Find where the given text appears and provide that cell's center as [x, y] coordinate. 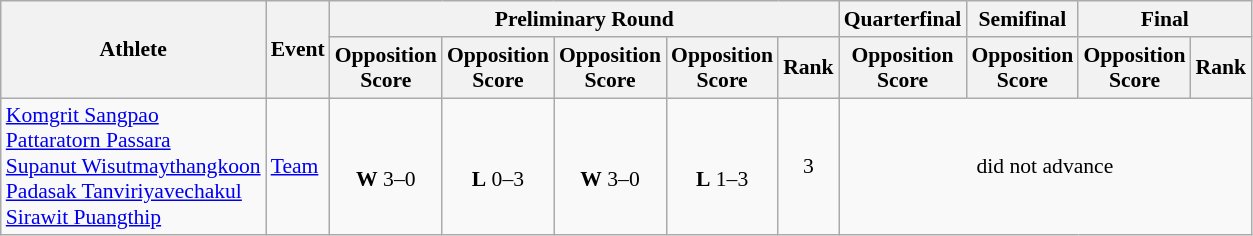
Preliminary Round [584, 19]
Semifinal [1022, 19]
Komgrit SangpaoPattaratorn PassaraSupanut WisutmaythangkoonPadasak TanviriyavechakulSirawit Puangthip [134, 167]
Athlete [134, 50]
Team [298, 167]
did not advance [1045, 167]
L 0–3 [498, 167]
L 1–3 [722, 167]
Final [1164, 19]
Event [298, 50]
Quarterfinal [903, 19]
3 [808, 167]
